Detect which cell encompasses the target text, then output its (x, y) center coordinate. 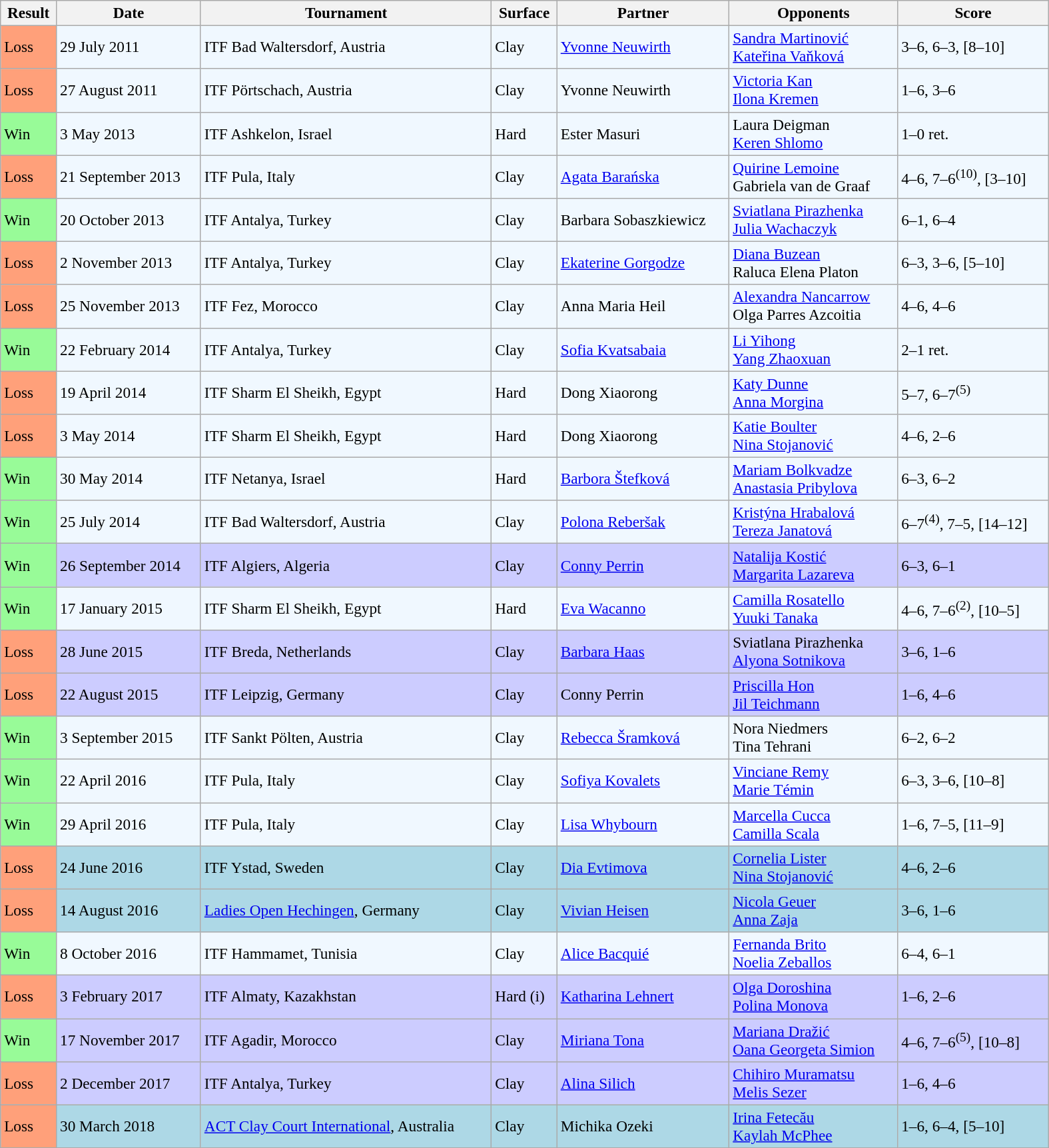
ACT Clay Court International, Australia (346, 1126)
Mariam Bolkvadze Anastasia Pribylova (814, 478)
5–7, 6–7(5) (973, 392)
1–6, 7–5, [11–9] (973, 824)
6–2, 6–2 (973, 738)
3 May 2014 (129, 436)
Barbora Štefková (643, 478)
Tournament (346, 13)
Barbara Sobaszkiewicz (643, 220)
ITF Fez, Morocco (346, 306)
6–4, 6–1 (973, 953)
ITF Leipzig, Germany (346, 694)
Sviatlana Pirazhenka Alyona Sotnikova (814, 652)
Diana Buzean Raluca Elena Platon (814, 263)
22 April 2016 (129, 781)
ITF Ystad, Sweden (346, 867)
Priscilla Hon Jil Teichmann (814, 694)
Natalija Kostić Margarita Lazareva (814, 565)
Ekaterine Gorgodze (643, 263)
1–6, 2–6 (973, 997)
Rebecca Šramková (643, 738)
4–6, 7–6(2), [10–5] (973, 608)
Katy Dunne Anna Morgina (814, 392)
30 May 2014 (129, 478)
17 January 2015 (129, 608)
2 December 2017 (129, 1083)
17 November 2017 (129, 1039)
2–1 ret. (973, 349)
Dia Evtimova (643, 867)
Agata Barańska (643, 176)
8 October 2016 (129, 953)
Sofiya Kovalets (643, 781)
24 June 2016 (129, 867)
Result (29, 13)
Fernanda Brito Noelia Zeballos (814, 953)
1–0 ret. (973, 133)
Miriana Tona (643, 1039)
Alexandra Nancarrow Olga Parres Azcoitia (814, 306)
Nicola Geuer Anna Zaja (814, 910)
30 March 2018 (129, 1126)
Kristýna Hrabalová Tereza Janatová (814, 522)
Olga Doroshina Polina Monova (814, 997)
26 September 2014 (129, 565)
Vinciane Remy Marie Témin (814, 781)
Sofia Kvatsabaia (643, 349)
4–6, 7–6(10), [3–10] (973, 176)
ITF Pörtschach, Austria (346, 91)
Laura Deigman Keren Shlomo (814, 133)
Score (973, 13)
28 June 2015 (129, 652)
Alice Bacquié (643, 953)
ITF Breda, Netherlands (346, 652)
3 September 2015 (129, 738)
4–6, 7–6(5), [10–8] (973, 1039)
14 August 2016 (129, 910)
3 February 2017 (129, 997)
22 February 2014 (129, 349)
Camilla Rosatello Yuuki Tanaka (814, 608)
3–6, 6–3, [8–10] (973, 47)
Victoria Kan Ilona Kremen (814, 91)
22 August 2015 (129, 694)
Sandra Martinović Kateřina Vaňková (814, 47)
ITF Hammamet, Tunisia (346, 953)
ITF Almaty, Kazakhstan (346, 997)
Polona Reberšak (643, 522)
Nora Niedmers Tina Tehrani (814, 738)
ITF Ashkelon, Israel (346, 133)
6–1, 6–4 (973, 220)
ITF Agadir, Morocco (346, 1039)
Irina Fetecău Kaylah McPhee (814, 1126)
Alina Silich (643, 1083)
Li Yihong Yang Zhaoxuan (814, 349)
29 April 2016 (129, 824)
25 November 2013 (129, 306)
6–3, 6–2 (973, 478)
Lisa Whybourn (643, 824)
29 July 2011 (129, 47)
Eva Wacanno (643, 608)
6–7(4), 7–5, [14–12] (973, 522)
1–6, 6–4, [5–10] (973, 1126)
Hard (i) (524, 997)
20 October 2013 (129, 220)
ITF Netanya, Israel (346, 478)
1–6, 3–6 (973, 91)
Partner (643, 13)
Marcella Cucca Camilla Scala (814, 824)
Barbara Haas (643, 652)
2 November 2013 (129, 263)
Michika Ozeki (643, 1126)
Quirine Lemoine Gabriela van de Graaf (814, 176)
21 September 2013 (129, 176)
Surface (524, 13)
Opponents (814, 13)
Katie Boulter Nina Stojanović (814, 436)
Ester Masuri (643, 133)
Mariana Dražić Oana Georgeta Simion (814, 1039)
3 May 2013 (129, 133)
Date (129, 13)
Cornelia Lister Nina Stojanović (814, 867)
Vivian Heisen (643, 910)
ITF Sankt Pölten, Austria (346, 738)
4–6, 4–6 (973, 306)
6–3, 3–6, [5–10] (973, 263)
6–3, 3–6, [10–8] (973, 781)
Sviatlana Pirazhenka Julia Wachaczyk (814, 220)
Katharina Lehnert (643, 997)
6–3, 6–1 (973, 565)
Anna Maria Heil (643, 306)
Ladies Open Hechingen, Germany (346, 910)
Chihiro Muramatsu Melis Sezer (814, 1083)
27 August 2011 (129, 91)
25 July 2014 (129, 522)
ITF Algiers, Algeria (346, 565)
19 April 2014 (129, 392)
